Return the (x, y) coordinate for the center point of the cell that contains the specified text.  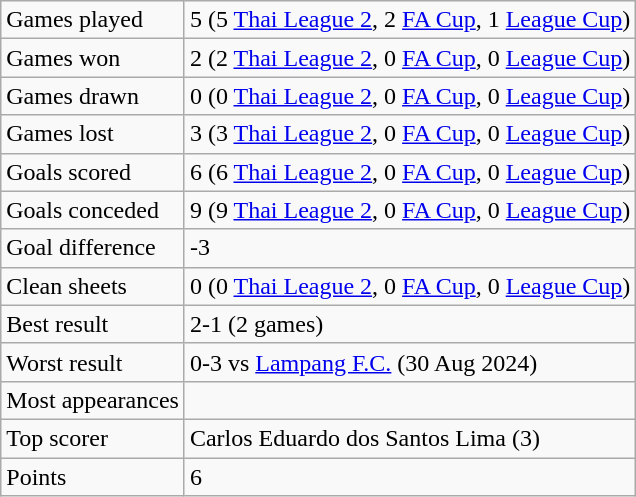
-3 (410, 248)
2-1 (2 games) (410, 324)
3 (3 Thai League 2, 0 FA Cup, 0 League Cup) (410, 134)
9 (9 Thai League 2, 0 FA Cup, 0 League Cup) (410, 210)
Games drawn (93, 96)
Games lost (93, 134)
6 (6 Thai League 2, 0 FA Cup, 0 League Cup) (410, 172)
Goal difference (93, 248)
Worst result (93, 362)
Points (93, 477)
Goals conceded (93, 210)
6 (410, 477)
Goals scored (93, 172)
Most appearances (93, 400)
2 (2 Thai League 2, 0 FA Cup, 0 League Cup) (410, 58)
Games won (93, 58)
Clean sheets (93, 286)
Games played (93, 20)
Top scorer (93, 438)
5 (5 Thai League 2, 2 FA Cup, 1 League Cup) (410, 20)
Best result (93, 324)
Carlos Eduardo dos Santos Lima (3) (410, 438)
0-3 vs Lampang F.C. (30 Aug 2024) (410, 362)
